Scan for the cell matching the given text and deliver its (x, y) coordinate at center. 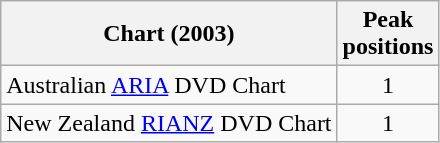
Australian ARIA DVD Chart (169, 85)
Chart (2003) (169, 34)
Peakpositions (388, 34)
New Zealand RIANZ DVD Chart (169, 123)
